Determine the (x, y) coordinate at the center of the cell enclosing the given text.  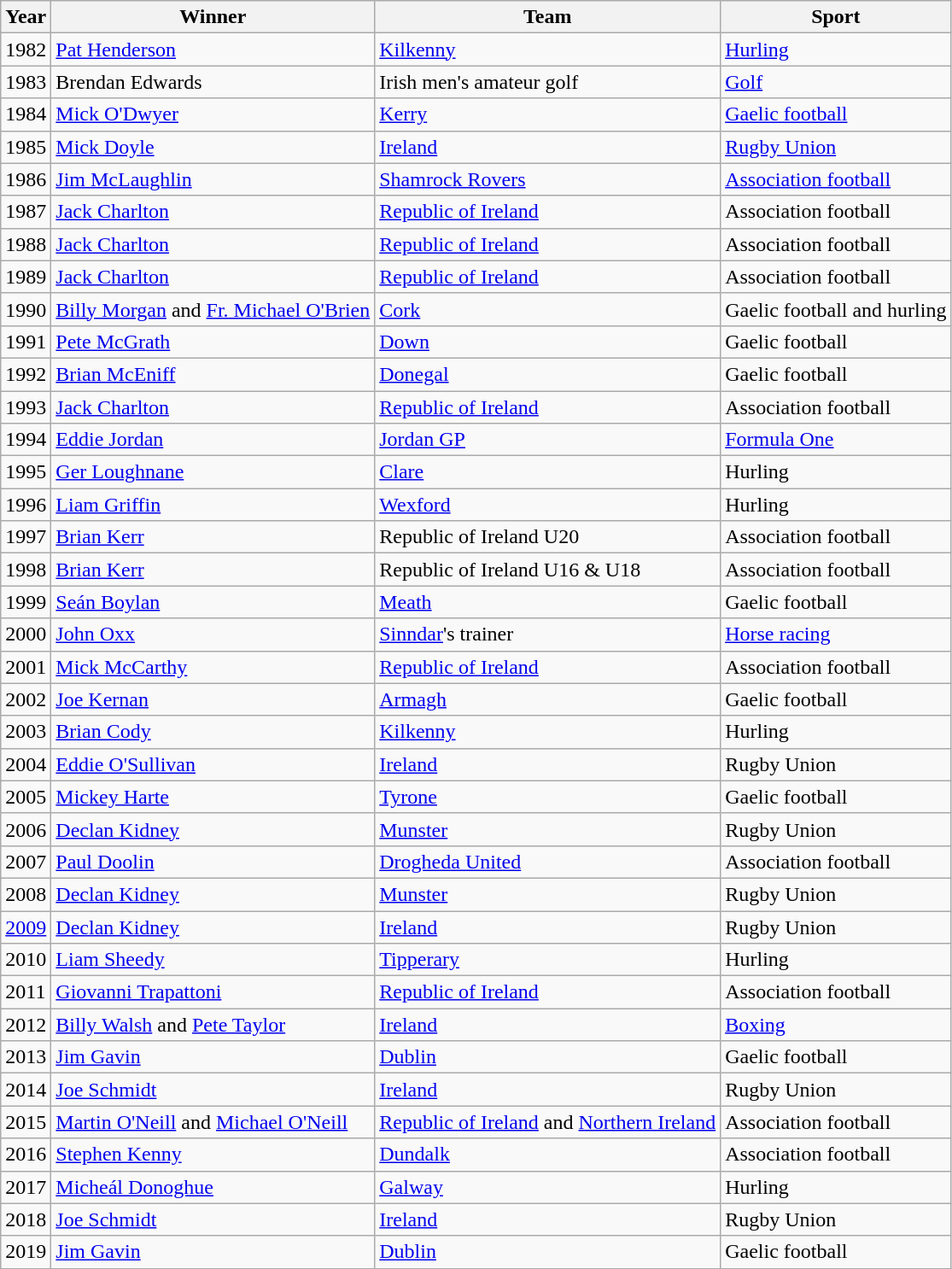
2013 (26, 1057)
Sinndar's trainer (548, 634)
Sport (836, 17)
Galway (548, 1187)
1988 (26, 244)
2005 (26, 797)
Cork (548, 309)
Formula One (836, 440)
Republic of Ireland U20 (548, 537)
1995 (26, 472)
2001 (26, 667)
Mick McCarthy (213, 667)
Seán Boylan (213, 602)
1986 (26, 179)
Brian McEniff (213, 374)
1984 (26, 114)
Dundalk (548, 1155)
Paul Doolin (213, 862)
1991 (26, 342)
2016 (26, 1155)
Martin O'Neill and Michael O'Neill (213, 1122)
1997 (26, 537)
Pat Henderson (213, 50)
Jim McLaughlin (213, 179)
John Oxx (213, 634)
2019 (26, 1252)
Gaelic football and hurling (836, 309)
Republic of Ireland and Northern Ireland (548, 1122)
Armagh (548, 699)
2015 (26, 1122)
Mick O'Dwyer (213, 114)
Billy Walsh and Pete Taylor (213, 1025)
2011 (26, 992)
1992 (26, 374)
Pete McGrath (213, 342)
Meath (548, 602)
1993 (26, 407)
Mick Doyle (213, 147)
Stephen Kenny (213, 1155)
Clare (548, 472)
2003 (26, 732)
Micheál Donoghue (213, 1187)
Liam Sheedy (213, 960)
Eddie Jordan (213, 440)
2017 (26, 1187)
2006 (26, 829)
2018 (26, 1219)
Irish men's amateur golf (548, 82)
1987 (26, 212)
Kerry (548, 114)
2000 (26, 634)
2008 (26, 894)
Brendan Edwards (213, 82)
2007 (26, 862)
Tyrone (548, 797)
Donegal (548, 374)
1983 (26, 82)
1989 (26, 277)
Billy Morgan and Fr. Michael O'Brien (213, 309)
Down (548, 342)
1985 (26, 147)
1996 (26, 505)
2004 (26, 764)
Joe Kernan (213, 699)
1998 (26, 570)
Wexford (548, 505)
Jordan GP (548, 440)
Horse racing (836, 634)
Shamrock Rovers (548, 179)
1999 (26, 602)
Boxing (836, 1025)
Eddie O'Sullivan (213, 764)
Liam Griffin (213, 505)
Ger Loughnane (213, 472)
Giovanni Trapattoni (213, 992)
Republic of Ireland U16 & U18 (548, 570)
Mickey Harte (213, 797)
Brian Cody (213, 732)
1994 (26, 440)
2014 (26, 1090)
2009 (26, 927)
2012 (26, 1025)
2002 (26, 699)
2010 (26, 960)
Year (26, 17)
1990 (26, 309)
Team (548, 17)
Winner (213, 17)
Golf (836, 82)
Tipperary (548, 960)
Drogheda United (548, 862)
1982 (26, 50)
